Determine the [X, Y] coordinate at the center of the cell enclosing the given text.  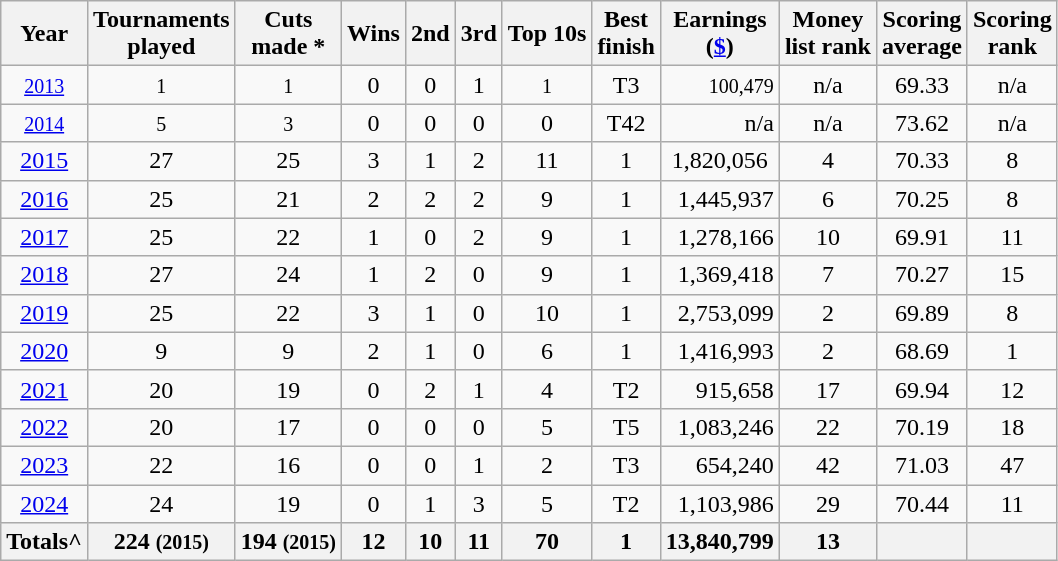
2017 [44, 237]
42 [828, 465]
2018 [44, 275]
70.27 [922, 275]
1,083,246 [720, 427]
21 [288, 199]
68.69 [922, 351]
13 [828, 542]
70 [547, 542]
2016 [44, 199]
2015 [44, 161]
1,103,986 [720, 503]
2024 [44, 503]
18 [1012, 427]
71.03 [922, 465]
69.91 [922, 237]
1,369,418 [720, 275]
Top 10s [547, 34]
1,416,993 [720, 351]
224 (2015) [162, 542]
2020 [44, 351]
Scoringrank [1012, 34]
1,278,166 [720, 237]
70.19 [922, 427]
Scoring average [922, 34]
16 [288, 465]
T42 [626, 123]
70.33 [922, 161]
Year [44, 34]
Money list rank [828, 34]
69.89 [922, 313]
T5 [626, 427]
Best finish [626, 34]
194 (2015) [288, 542]
7 [828, 275]
Wins [373, 34]
13,840,799 [720, 542]
2022 [44, 427]
73.62 [922, 123]
15 [1012, 275]
654,240 [720, 465]
Tournaments played [162, 34]
Earnings($) [720, 34]
29 [828, 503]
Cuts made * [288, 34]
69.94 [922, 389]
2023 [44, 465]
70.25 [922, 199]
1,445,937 [720, 199]
915,658 [720, 389]
2014 [44, 123]
100,479 [720, 85]
Totals^ [44, 542]
2,753,099 [720, 313]
70.44 [922, 503]
47 [1012, 465]
3rd [478, 34]
2nd [430, 34]
2013 [44, 85]
2019 [44, 313]
2021 [44, 389]
1,820,056 [720, 161]
69.33 [922, 85]
